Search for the cell housing the specified text and yield its (X, Y) center coordinate. 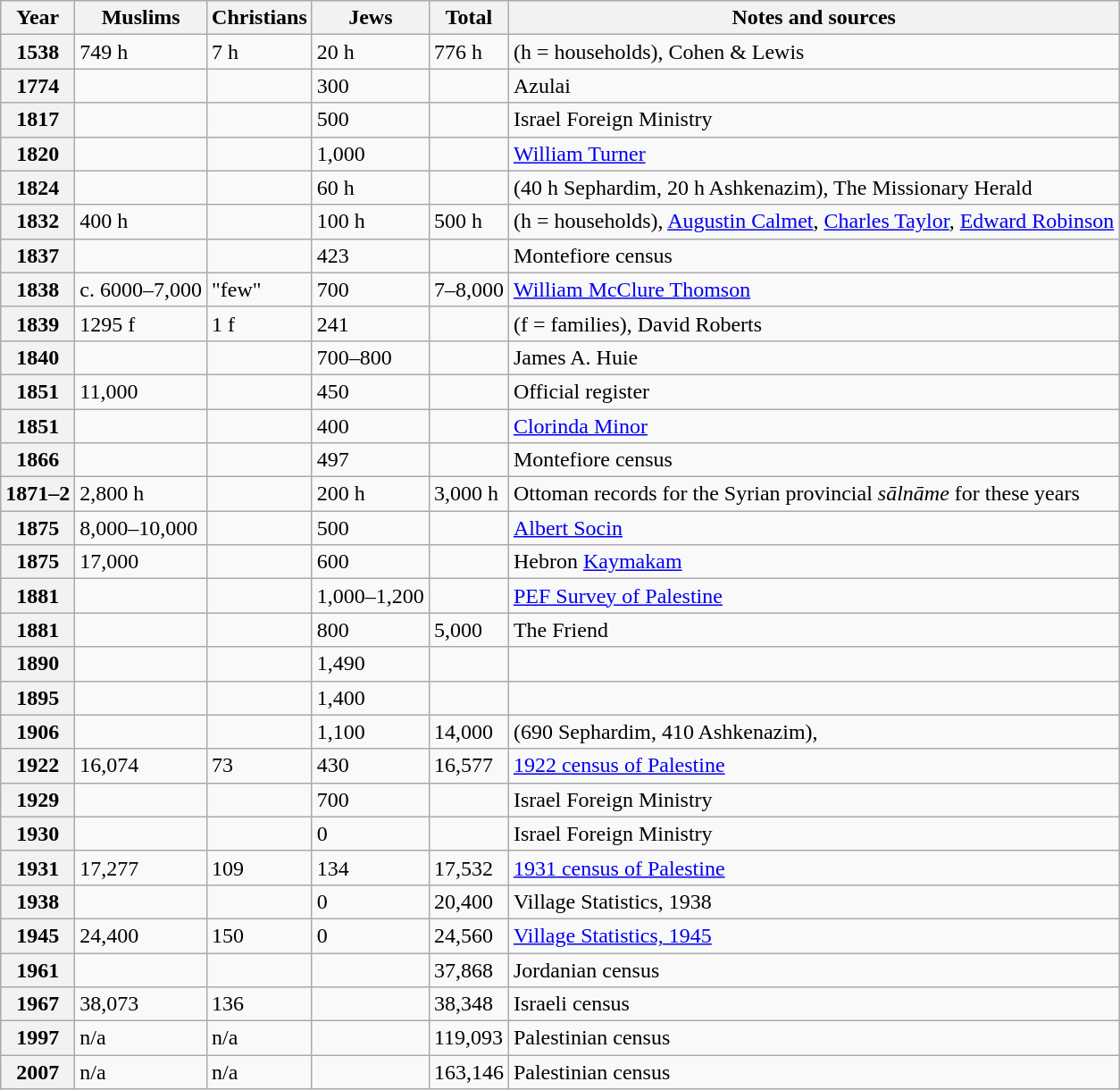
Official register (813, 391)
134 (370, 868)
1961 (38, 969)
2007 (38, 1072)
1820 (38, 154)
Albert Socin (813, 528)
William McClure Thomson (813, 289)
7–8,000 (468, 289)
1997 (38, 1038)
24,400 (141, 935)
1871–2 (38, 494)
7 h (260, 52)
497 (370, 460)
Village Statistics, 1938 (813, 901)
1,490 (370, 664)
(h = households), Cohen & Lewis (813, 52)
1931 census of Palestine (813, 868)
1817 (38, 120)
c. 6000–7,000 (141, 289)
1866 (38, 460)
1922 census of Palestine (813, 766)
400 h (141, 222)
300 (370, 86)
500 h (468, 222)
17,000 (141, 562)
Total (468, 18)
16,577 (468, 766)
2,800 h (141, 494)
1938 (38, 901)
749 h (141, 52)
(40 h Sephardim, 20 h Ashkenazim), The Missionary Herald (813, 188)
109 (260, 868)
3,000 h (468, 494)
24,560 (468, 935)
119,093 (468, 1038)
100 h (370, 222)
700–800 (370, 357)
William Turner (813, 154)
241 (370, 323)
1,000–1,200 (370, 596)
Israeli census (813, 1004)
1931 (38, 868)
1,000 (370, 154)
17,532 (468, 868)
Village Statistics, 1945 (813, 935)
8,000–10,000 (141, 528)
Year (38, 18)
150 (260, 935)
James A. Huie (813, 357)
776 h (468, 52)
14,000 (468, 732)
1945 (38, 935)
(f = families), David Roberts (813, 323)
1837 (38, 256)
60 h (370, 188)
1,100 (370, 732)
16,074 (141, 766)
1,400 (370, 698)
136 (260, 1004)
38,348 (468, 1004)
450 (370, 391)
(690 Sephardim, 410 Ashkenazim), (813, 732)
800 (370, 630)
17,277 (141, 868)
73 (260, 766)
1774 (38, 86)
1 f (260, 323)
1538 (38, 52)
1824 (38, 188)
Muslims (141, 18)
Hebron Kaymakam (813, 562)
37,868 (468, 969)
Jews (370, 18)
423 (370, 256)
200 h (370, 494)
1906 (38, 732)
1967 (38, 1004)
1922 (38, 766)
The Friend (813, 630)
Azulai (813, 86)
1890 (38, 664)
1895 (38, 698)
20 h (370, 52)
Notes and sources (813, 18)
430 (370, 766)
1838 (38, 289)
1832 (38, 222)
163,146 (468, 1072)
"few" (260, 289)
5,000 (468, 630)
600 (370, 562)
Christians (260, 18)
1930 (38, 834)
20,400 (468, 901)
Clorinda Minor (813, 426)
400 (370, 426)
PEF Survey of Palestine (813, 596)
1840 (38, 357)
Ottoman records for the Syrian provincial sālnāme for these years (813, 494)
(h = households), Augustin Calmet, Charles Taylor, Edward Robinson (813, 222)
Jordanian census (813, 969)
1295 f (141, 323)
1929 (38, 800)
38,073 (141, 1004)
1839 (38, 323)
11,000 (141, 391)
